Provide the [X, Y] coordinate of the cell's center where the given text is located.  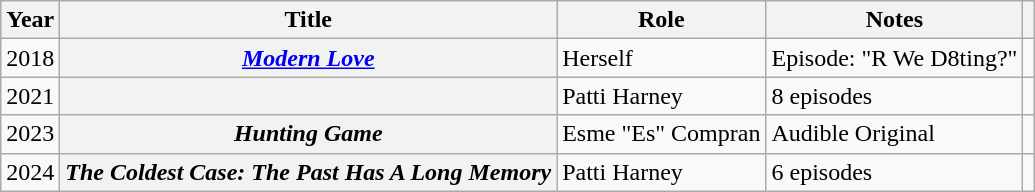
Hunting Game [308, 134]
2018 [30, 58]
Episode: "R We D8ting?" [894, 58]
6 episodes [894, 172]
Year [30, 20]
2021 [30, 96]
The Coldest Case: The Past Has A Long Memory [308, 172]
Audible Original [894, 134]
Esme "Es" Compran [662, 134]
Title [308, 20]
Notes [894, 20]
Modern Love [308, 58]
Herself [662, 58]
2023 [30, 134]
2024 [30, 172]
Role [662, 20]
8 episodes [894, 96]
